Scan for the cell matching the given text and deliver its [x, y] coordinate at center. 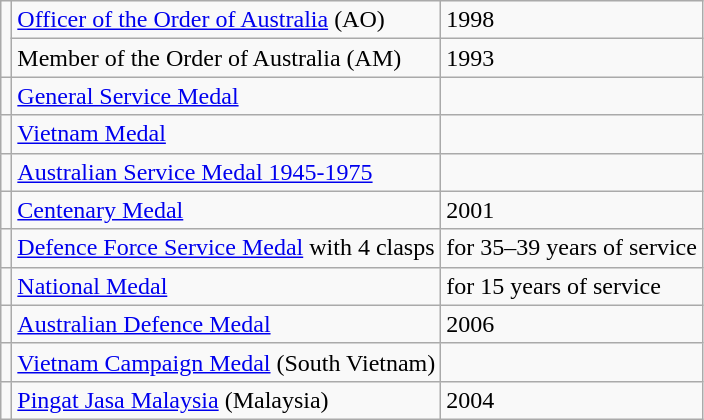
2004 [572, 400]
Centenary Medal [226, 210]
Member of the Order of Australia (AM) [226, 58]
Defence Force Service Medal with 4 clasps [226, 248]
Officer of the Order of Australia (AO) [226, 20]
2001 [572, 210]
Vietnam Medal [226, 134]
2006 [572, 324]
Vietnam Campaign Medal (South Vietnam) [226, 362]
1998 [572, 20]
Australian Service Medal 1945-1975 [226, 172]
Australian Defence Medal [226, 324]
for 15 years of service [572, 286]
for 35–39 years of service [572, 248]
Pingat Jasa Malaysia (Malaysia) [226, 400]
General Service Medal [226, 96]
1993 [572, 58]
National Medal [226, 286]
